Locate the cell with the specified text and output its [X, Y] center coordinate. 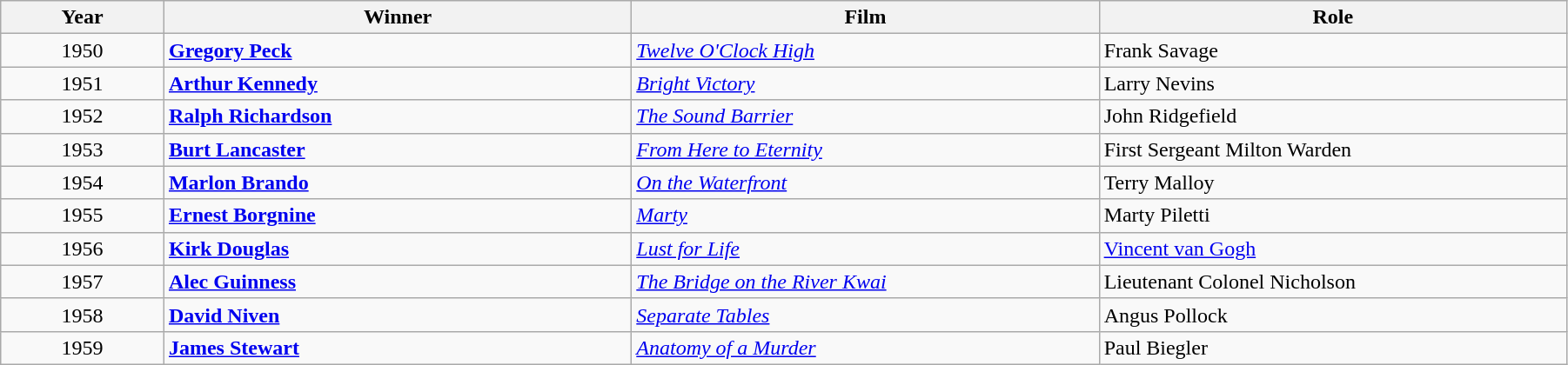
Kirk Douglas [397, 249]
Gregory Peck [397, 50]
Role [1333, 17]
Paul Biegler [1333, 348]
Anatomy of a Murder [865, 348]
From Here to Eternity [865, 149]
John Ridgefield [1333, 116]
Film [865, 17]
Ralph Richardson [397, 116]
Terry Malloy [1333, 182]
Arthur Kennedy [397, 83]
1955 [83, 216]
Lieutenant Colonel Nicholson [1333, 282]
1954 [83, 182]
Angus Pollock [1333, 315]
1950 [83, 50]
1958 [83, 315]
Ernest Borgnine [397, 216]
Marlon Brando [397, 182]
Burt Lancaster [397, 149]
1957 [83, 282]
Bright Victory [865, 83]
1951 [83, 83]
The Sound Barrier [865, 116]
1952 [83, 116]
First Sergeant Milton Warden [1333, 149]
Year [83, 17]
The Bridge on the River Kwai [865, 282]
Marty [865, 216]
Vincent van Gogh [1333, 249]
1956 [83, 249]
On the Waterfront [865, 182]
James Stewart [397, 348]
Larry Nevins [1333, 83]
1953 [83, 149]
Twelve O'Clock High [865, 50]
1959 [83, 348]
Separate Tables [865, 315]
Frank Savage [1333, 50]
Winner [397, 17]
David Niven [397, 315]
Lust for Life [865, 249]
Alec Guinness [397, 282]
Marty Piletti [1333, 216]
